Search for the cell housing the specified text and yield its (X, Y) center coordinate. 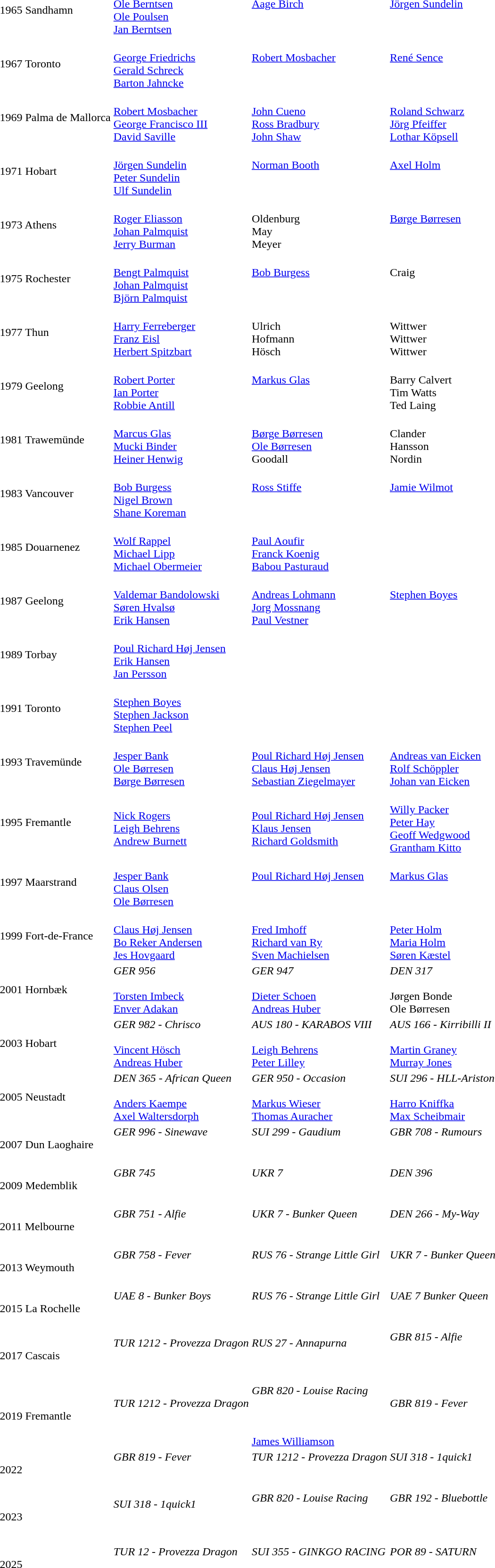
GBR 758 - Fever (181, 1267)
Andreas LohmannJorg MossnangPaul Vestner (319, 601)
Wolf RappelMichael LippMichael Obermeier (181, 547)
Marcus GlasMucki BinderHeiner Henwig (181, 440)
AUS 180 - KARABOS VIIILeigh BehrensPeter Lilley (319, 1043)
GER 956Torsten ImbeckEnver Adakan (181, 989)
Stephen BoyesStephen JacksonStephen Peel (181, 709)
GBR 751 - Alfie (181, 1226)
Harry FerrebergerFranz EislHerbert Spitzbart (181, 333)
Nick RogersLeigh BehrensAndrew Burnett (181, 822)
GBR 819 - Fever (181, 1470)
GER 947Dieter SchoenAndreas Huber (319, 989)
Robert MosbacherGeorge Francisco IIIDavid Saville (181, 118)
Robert Mosbacher (319, 64)
Ross Stiffe (319, 494)
Jörgen SundelinPeter SundelinUlf Sundelin (181, 171)
Poul Richard Høj Jensen (319, 882)
GBR 745 (181, 1185)
Poul Richard Høj JensenKlaus JensenRichard Goldsmith (319, 822)
DEN 365 - African QueenAnders KaempeAxel Waltersdorph (181, 1097)
Poul Richard Høj JensenErik HansenJan Persson (181, 655)
Valdemar BandolowskiSøren HvalsøErik Hansen (181, 601)
GBR 820 - Louise Racing (319, 1517)
Jesper BankClaus OlsenOle Børresen (181, 882)
Norman Booth (319, 171)
Bengt PalmquistJohan PalmquistBjörn Palmquist (181, 279)
UKR 7 - Bunker Queen (319, 1226)
GER 982 - ChriscoVincent HöschAndreas Huber (181, 1043)
John CuenoRoss BradburyJohn Shaw (319, 118)
OldenburgMayMeyer (319, 225)
Børge BørresenOle BørresenGoodall (319, 440)
UAE 8 - Bunker Boys (181, 1308)
Bob BurgessNigel BrownShane Koreman (181, 494)
GER 950 - OccasionMarkus WieserThomas Auracher (319, 1097)
George FriedrichsGerald SchreckBarton Jahncke (181, 64)
Bob Burgess (319, 279)
Poul Richard Høj JensenClaus Høj JensenSebastian Ziegelmayer (319, 762)
Paul AoufirFranck KoenigBabou Pasturaud (319, 547)
Jesper BankOle BørresenBørge Børresen (181, 762)
Claus Høj JensenBo Reker AndersenJes Hovgaard (181, 936)
UKR 7 (319, 1185)
GER 996 - Sinewave (181, 1144)
RUS 27 - Annapurna (319, 1356)
Robert PorterIan PorterRobbie Antill (181, 386)
SUI 318 - 1quick1 (181, 1517)
Roger EliassonJohan PalmquistJerry Burman (181, 225)
Markus Glas (319, 386)
SUI 299 - Gaudium (319, 1144)
Fred ImhoffRichard van RySven Machielsen (319, 936)
UlrichHofmannHösch (319, 333)
GBR 820 - Louise RacingJames Williamson (319, 1416)
